Return (x, y) of the center of cell containing provided text 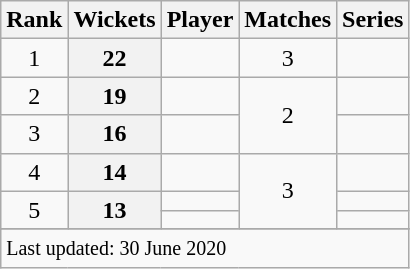
19 (114, 96)
4 (34, 172)
Last updated: 30 June 2020 (205, 248)
Wickets (114, 20)
Rank (34, 20)
Matches (288, 20)
Player (200, 20)
13 (114, 210)
22 (114, 58)
Series (373, 20)
1 (34, 58)
14 (114, 172)
5 (34, 210)
16 (114, 134)
